Scan for the cell matching the given text and deliver its [x, y] coordinate at center. 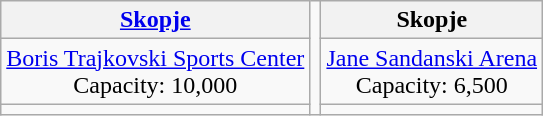
Boris Trajkovski Sports CenterCapacity: 10,000 [156, 72]
Jane Sandanski ArenaCapacity: 6,500 [432, 72]
